Capture the cell that displays the provided text and extract its [x, y] central coordinate. 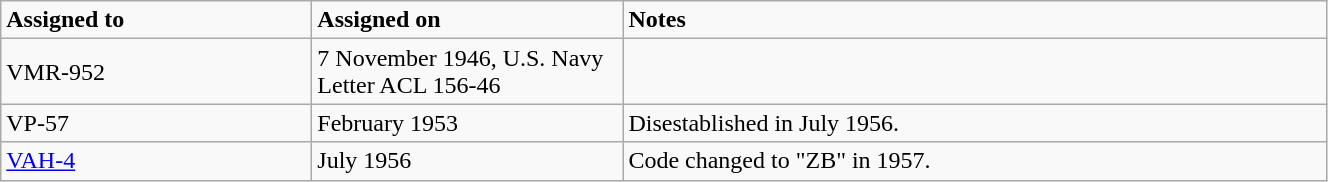
July 1956 [468, 161]
Notes [975, 20]
Assigned on [468, 20]
VMR-952 [156, 72]
7 November 1946, U.S. Navy Letter ACL 156-46 [468, 72]
VP-57 [156, 123]
Disestablished in July 1956. [975, 123]
February 1953 [468, 123]
Code changed to "ZB" in 1957. [975, 161]
VAH-4 [156, 161]
Assigned to [156, 20]
